Provide the [x, y] coordinate of the cell's center where the given text is located.  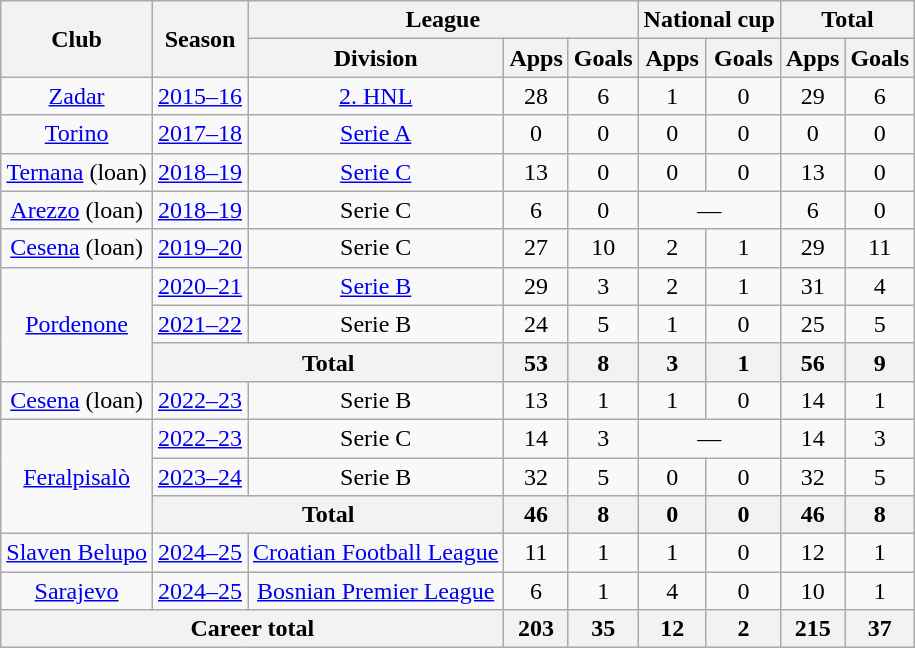
Serie A [376, 134]
2019–20 [200, 248]
Slaven Belupo [77, 553]
2015–16 [200, 96]
28 [536, 96]
Career total [252, 629]
37 [880, 629]
Pordenone [77, 324]
2021–22 [200, 324]
2020–21 [200, 286]
2. HNL [376, 96]
56 [812, 362]
53 [536, 362]
2023–24 [200, 477]
Feralpisalò [77, 476]
Zadar [77, 96]
Bosnian Premier League [376, 591]
Arezzo (loan) [77, 210]
Division [376, 58]
Croatian Football League [376, 553]
215 [812, 629]
27 [536, 248]
31 [812, 286]
National cup [709, 20]
Ternana (loan) [77, 172]
Torino [77, 134]
203 [536, 629]
Season [200, 39]
2017–18 [200, 134]
35 [603, 629]
9 [880, 362]
League [444, 20]
25 [812, 324]
Club [77, 39]
Sarajevo [77, 591]
24 [536, 324]
